Extract the [x, y] coordinate from the center of the cell holding the provided text.  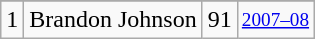
91 [220, 20]
1 [12, 20]
Brandon Johnson [113, 20]
2007–08 [275, 20]
